Locate the cell with the specified text and output its [x, y] center coordinate. 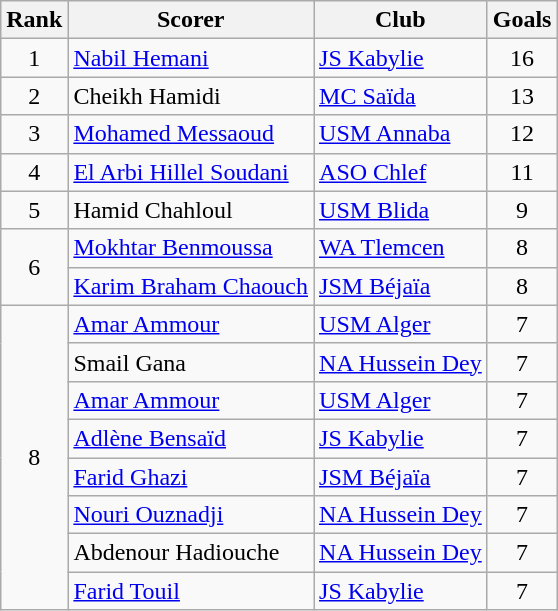
MC Saïda [401, 96]
El Arbi Hillel Soudani [191, 172]
16 [522, 58]
Mohamed Messaoud [191, 134]
11 [522, 172]
Nabil Hemani [191, 58]
Farid Touil [191, 591]
9 [522, 210]
Rank [34, 20]
2 [34, 96]
Goals [522, 20]
Adlène Bensaïd [191, 438]
USM Blida [401, 210]
Hamid Chahloul [191, 210]
13 [522, 96]
Abdenour Hadiouche [191, 553]
Smail Gana [191, 362]
6 [34, 267]
Club [401, 20]
1 [34, 58]
Scorer [191, 20]
Farid Ghazi [191, 477]
4 [34, 172]
USM Annaba [401, 134]
Mokhtar Benmoussa [191, 248]
12 [522, 134]
Karim Braham Chaouch [191, 286]
WA Tlemcen [401, 248]
ASO Chlef [401, 172]
Cheikh Hamidi [191, 96]
3 [34, 134]
Nouri Ouznadji [191, 515]
5 [34, 210]
